Return [X, Y] of the center of cell containing provided text 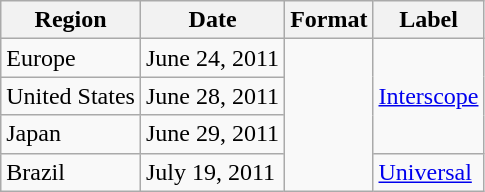
June 29, 2011 [212, 134]
Region [71, 20]
Brazil [71, 172]
Interscope [428, 96]
Date [212, 20]
Universal [428, 172]
June 24, 2011 [212, 58]
Format [329, 20]
United States [71, 96]
Japan [71, 134]
Label [428, 20]
Europe [71, 58]
July 19, 2011 [212, 172]
June 28, 2011 [212, 96]
